Scan for the cell matching the given text and deliver its [X, Y] coordinate at center. 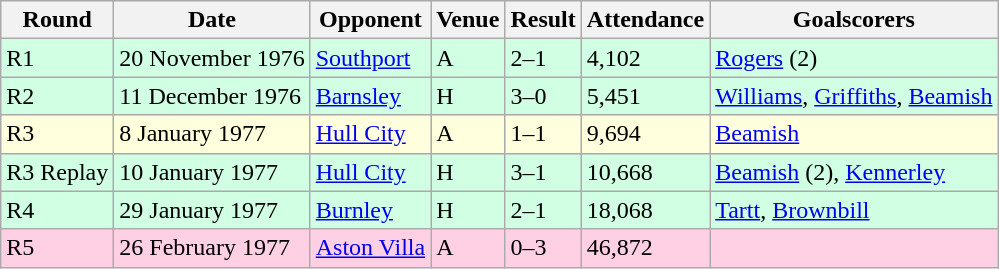
Barnsley [370, 96]
0–3 [543, 248]
10,668 [645, 172]
Beamish [854, 134]
9,694 [645, 134]
Venue [468, 20]
R1 [58, 58]
10 January 1977 [212, 172]
Attendance [645, 20]
18,068 [645, 210]
20 November 1976 [212, 58]
R3 [58, 134]
Result [543, 20]
4,102 [645, 58]
R2 [58, 96]
29 January 1977 [212, 210]
Rogers (2) [854, 58]
1–1 [543, 134]
Tartt, Brownbill [854, 210]
R5 [58, 248]
Date [212, 20]
Opponent [370, 20]
26 February 1977 [212, 248]
46,872 [645, 248]
R3 Replay [58, 172]
Aston Villa [370, 248]
11 December 1976 [212, 96]
Beamish (2), Kennerley [854, 172]
Southport [370, 58]
Burnley [370, 210]
5,451 [645, 96]
3–0 [543, 96]
8 January 1977 [212, 134]
3–1 [543, 172]
R4 [58, 210]
Goalscorers [854, 20]
Round [58, 20]
Williams, Griffiths, Beamish [854, 96]
